Scan for the cell matching the given text and deliver its [X, Y] coordinate at center. 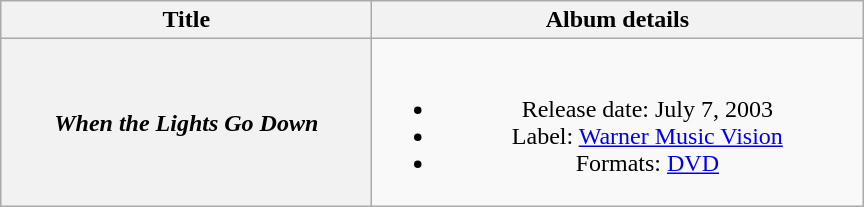
Release date: July 7, 2003Label: Warner Music VisionFormats: DVD [618, 122]
Album details [618, 20]
Title [186, 20]
When the Lights Go Down [186, 122]
